Find where the given text appears and provide that cell's center as (x, y) coordinate. 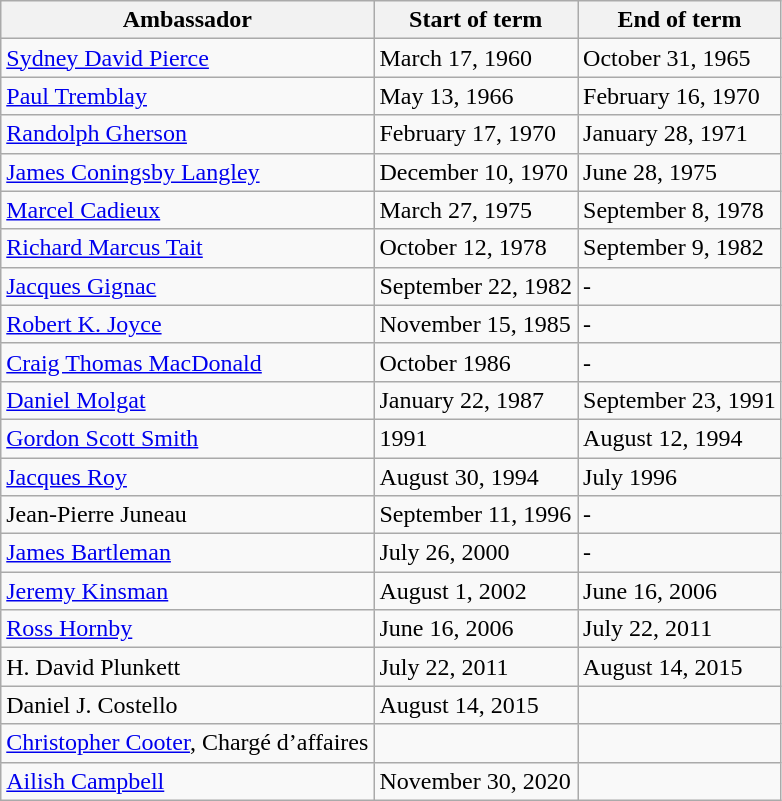
March 27, 1975 (476, 210)
January 28, 1971 (680, 134)
James Coningsby Langley (188, 172)
March 17, 1960 (476, 58)
Christopher Cooter, Chargé d’affaires (188, 743)
September 9, 1982 (680, 248)
Jacques Roy (188, 477)
Craig Thomas MacDonald (188, 362)
December 10, 1970 (476, 172)
September 8, 1978 (680, 210)
August 30, 1994 (476, 477)
February 16, 1970 (680, 96)
H. David Plunkett (188, 667)
July 26, 2000 (476, 553)
November 15, 1985 (476, 324)
Paul Tremblay (188, 96)
Daniel Molgat (188, 400)
Ambassador (188, 20)
Richard Marcus Tait (188, 248)
June 28, 1975 (680, 172)
Daniel J. Costello (188, 705)
November 30, 2020 (476, 781)
Start of term (476, 20)
September 22, 1982 (476, 286)
February 17, 1970 (476, 134)
October 1986 (476, 362)
James Bartleman (188, 553)
October 31, 1965 (680, 58)
July 1996 (680, 477)
May 13, 1966 (476, 96)
January 22, 1987 (476, 400)
September 23, 1991 (680, 400)
October 12, 1978 (476, 248)
Jean-Pierre Juneau (188, 515)
Ross Hornby (188, 629)
Robert K. Joyce (188, 324)
Randolph Gherson (188, 134)
End of term (680, 20)
1991 (476, 438)
Jacques Gignac (188, 286)
Jeremy Kinsman (188, 591)
August 12, 1994 (680, 438)
Sydney David Pierce (188, 58)
Ailish Campbell (188, 781)
September 11, 1996 (476, 515)
August 1, 2002 (476, 591)
Gordon Scott Smith (188, 438)
Marcel Cadieux (188, 210)
